Search for the cell housing the specified text and yield its (x, y) center coordinate. 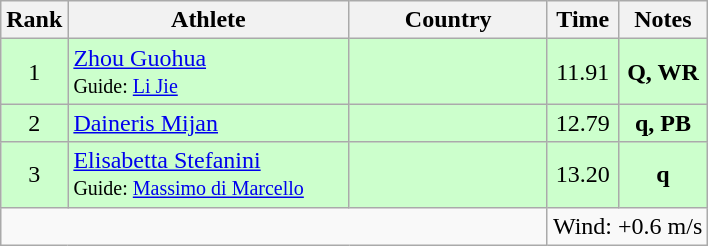
Zhou GuohuaGuide: Li Jie (208, 72)
Q, WR (663, 72)
13.20 (582, 174)
Athlete (208, 20)
q (663, 174)
Notes (663, 20)
q, PB (663, 123)
Time (582, 20)
11.91 (582, 72)
Elisabetta StefaniniGuide: Massimo di Marcello (208, 174)
2 (34, 123)
1 (34, 72)
Country (448, 20)
Rank (34, 20)
12.79 (582, 123)
3 (34, 174)
Wind: +0.6 m/s (627, 226)
Daineris Mijan (208, 123)
